Search for the cell housing the specified text and yield its (x, y) center coordinate. 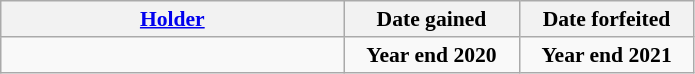
Year end 2021 (606, 55)
Date gained (432, 19)
Year end 2020 (432, 55)
Date forfeited (606, 19)
Holder (172, 19)
